Output the (x, y) coordinate of the center of the cell containing the given text.  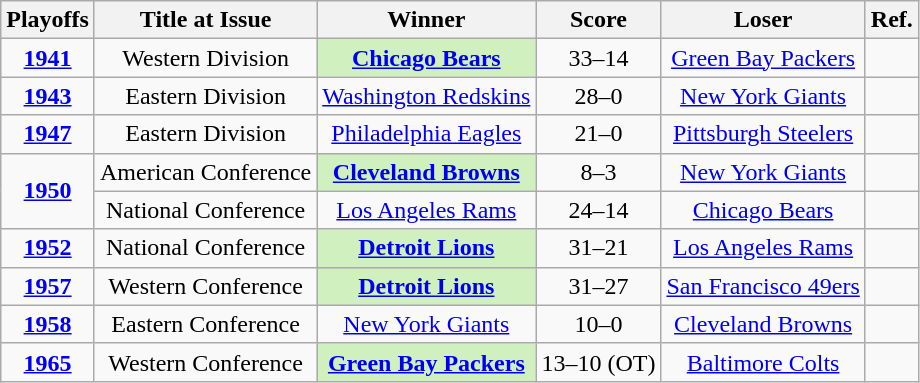
Baltimore Colts (763, 362)
13–10 (OT) (598, 362)
Title at Issue (205, 20)
1941 (48, 58)
Loser (763, 20)
1958 (48, 324)
1950 (48, 191)
24–14 (598, 210)
Pittsburgh Steelers (763, 134)
American Conference (205, 172)
San Francisco 49ers (763, 286)
Philadelphia Eagles (426, 134)
10–0 (598, 324)
1965 (48, 362)
28–0 (598, 96)
33–14 (598, 58)
1947 (48, 134)
Score (598, 20)
Washington Redskins (426, 96)
Ref. (892, 20)
Eastern Conference (205, 324)
Playoffs (48, 20)
Western Division (205, 58)
Winner (426, 20)
31–21 (598, 248)
1957 (48, 286)
1943 (48, 96)
8–3 (598, 172)
31–27 (598, 286)
1952 (48, 248)
21–0 (598, 134)
